For the text-containing cell, return its midpoint in (X, Y) coordinate format. 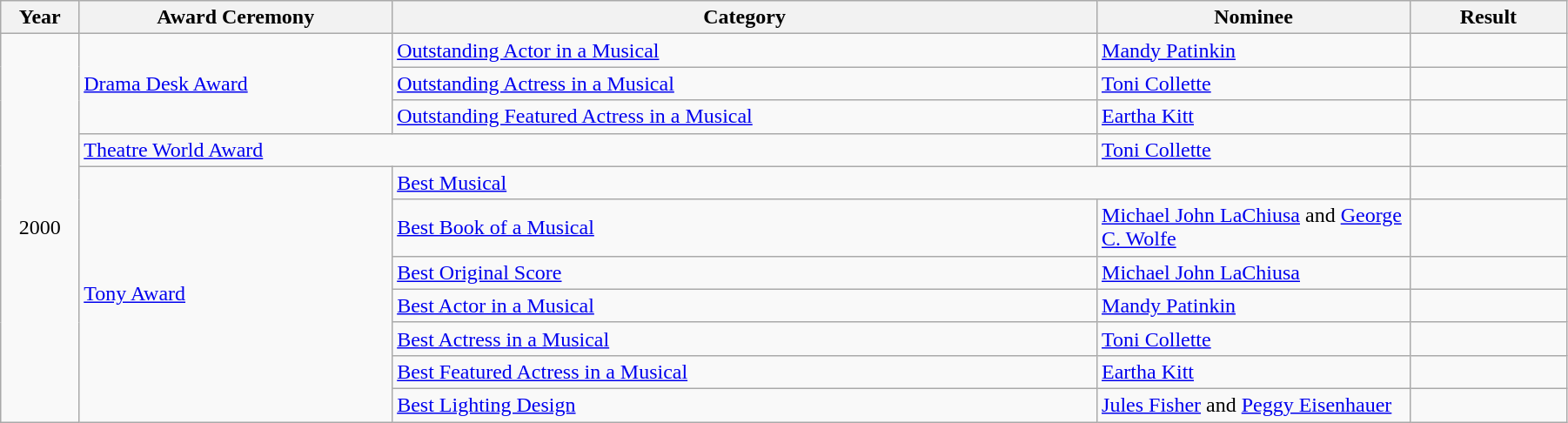
Drama Desk Award (236, 84)
Best Musical (901, 183)
Michael John LaChiusa (1254, 272)
Theatre World Award (588, 150)
Michael John LaChiusa and George C. Wolfe (1254, 228)
Best Book of a Musical (745, 228)
Best Actress in a Musical (745, 339)
Year (40, 17)
Result (1488, 17)
Outstanding Actor in a Musical (745, 50)
Category (745, 17)
Jules Fisher and Peggy Eisenhauer (1254, 405)
Nominee (1254, 17)
Best Original Score (745, 272)
Best Lighting Design (745, 405)
Best Featured Actress in a Musical (745, 372)
2000 (40, 228)
Outstanding Actress in a Musical (745, 84)
Tony Award (236, 294)
Outstanding Featured Actress in a Musical (745, 117)
Award Ceremony (236, 17)
Best Actor in a Musical (745, 305)
